For the text-containing cell, return its midpoint in (x, y) coordinate format. 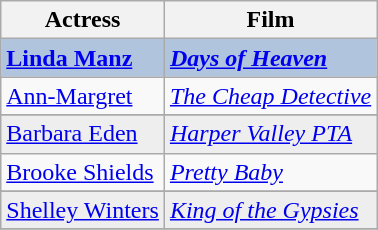
Days of Heaven (270, 58)
Shelley Winters (83, 210)
Pretty Baby (270, 172)
Barbara Eden (83, 134)
King of the Gypsies (270, 210)
Linda Manz (83, 58)
Harper Valley PTA (270, 134)
Actress (83, 20)
Film (270, 20)
The Cheap Detective (270, 96)
Brooke Shields (83, 172)
Ann-Margret (83, 96)
